Provide the [x, y] coordinate of the cell's center where the given text is located.  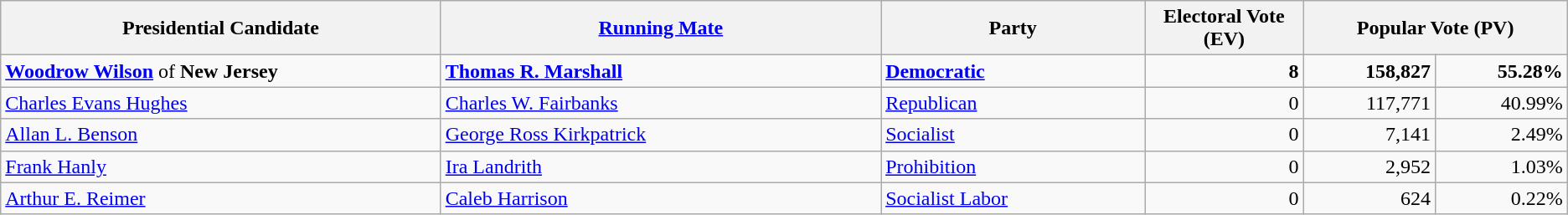
2,952 [1369, 166]
624 [1369, 198]
Woodrow Wilson of New Jersey [221, 71]
2.49% [1502, 135]
Arthur E. Reimer [221, 198]
Prohibition [1014, 166]
Caleb Harrison [660, 198]
Socialist [1014, 135]
Allan L. Benson [221, 135]
Presidential Candidate [221, 28]
40.99% [1502, 103]
Republican [1014, 103]
55.28% [1502, 71]
Charles W. Fairbanks [660, 103]
Socialist Labor [1014, 198]
1.03% [1502, 166]
Running Mate [660, 28]
Thomas R. Marshall [660, 71]
158,827 [1369, 71]
Charles Evans Hughes [221, 103]
0.22% [1502, 198]
Popular Vote (PV) [1436, 28]
Electoral Vote (EV) [1225, 28]
Party [1014, 28]
7,141 [1369, 135]
George Ross Kirkpatrick [660, 135]
Ira Landrith [660, 166]
Frank Hanly [221, 166]
8 [1225, 71]
117,771 [1369, 103]
Democratic [1014, 71]
